Find where the given text appears and provide that cell's center as (X, Y) coordinate. 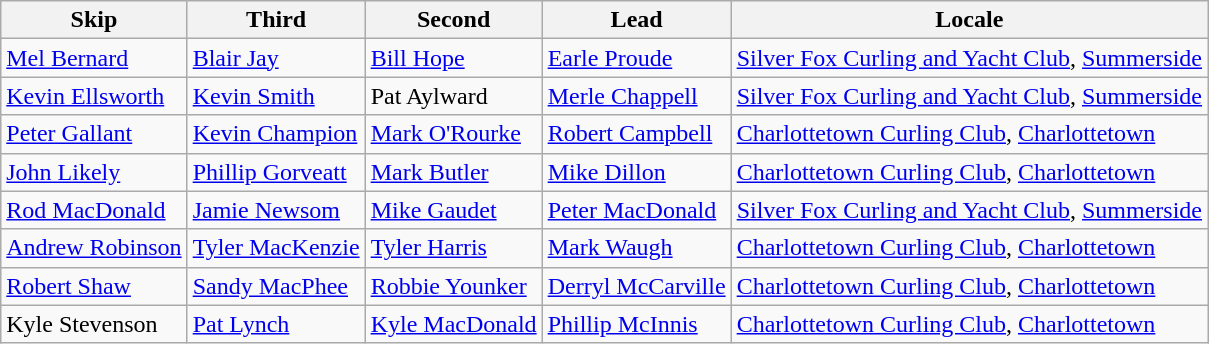
Earle Proude (636, 58)
Kevin Smith (276, 96)
Mel Bernard (94, 58)
Mark O'Rourke (454, 134)
Mike Dillon (636, 172)
Lead (636, 20)
Kevin Champion (276, 134)
John Likely (94, 172)
Locale (969, 20)
Rod MacDonald (94, 210)
Pat Aylward (454, 96)
Third (276, 20)
Robbie Younker (454, 286)
Phillip McInnis (636, 324)
Andrew Robinson (94, 248)
Jamie Newsom (276, 210)
Peter MacDonald (636, 210)
Sandy MacPhee (276, 286)
Skip (94, 20)
Blair Jay (276, 58)
Tyler Harris (454, 248)
Second (454, 20)
Mike Gaudet (454, 210)
Pat Lynch (276, 324)
Robert Campbell (636, 134)
Kyle MacDonald (454, 324)
Mark Waugh (636, 248)
Peter Gallant (94, 134)
Mark Butler (454, 172)
Robert Shaw (94, 286)
Tyler MacKenzie (276, 248)
Kyle Stevenson (94, 324)
Phillip Gorveatt (276, 172)
Derryl McCarville (636, 286)
Kevin Ellsworth (94, 96)
Merle Chappell (636, 96)
Bill Hope (454, 58)
